Find where the given text appears and provide that cell's center as (x, y) coordinate. 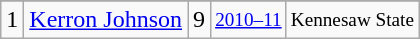
Kennesaw State (352, 20)
1 (12, 20)
9 (200, 20)
2010–11 (249, 20)
Kerron Johnson (106, 20)
